Search for the cell housing the specified text and yield its (X, Y) center coordinate. 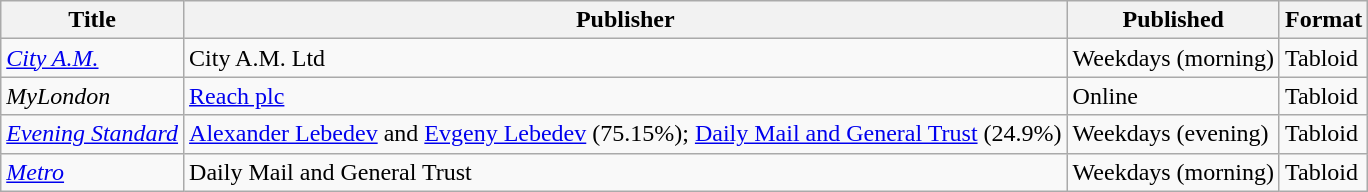
Metro (92, 172)
Title (92, 20)
Evening Standard (92, 134)
Alexander Lebedev and Evgeny Lebedev (75.15%); Daily Mail and General Trust (24.9%) (626, 134)
City A.M. Ltd (626, 58)
Published (1173, 20)
Daily Mail and General Trust (626, 172)
Weekdays (evening) (1173, 134)
Publisher (626, 20)
Online (1173, 96)
City A.M. (92, 58)
MyLondon (92, 96)
Format (1323, 20)
Reach plc (626, 96)
